Find where the given text appears and provide that cell's center as (x, y) coordinate. 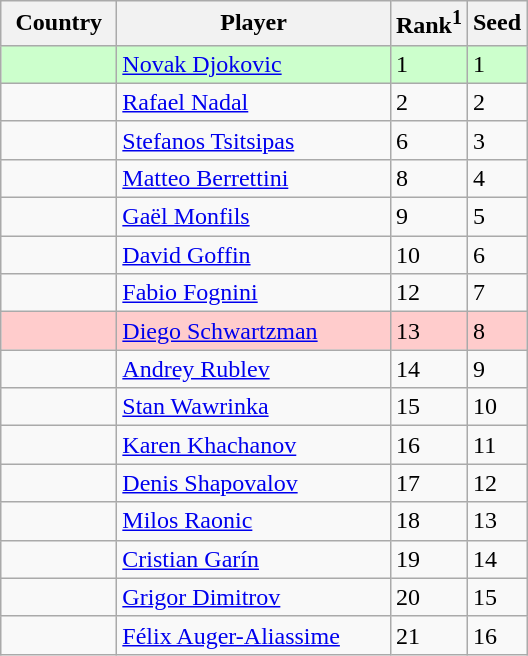
Rank1 (428, 24)
Félix Auger-Aliassime (254, 635)
Denis Shapovalov (254, 483)
Stan Wawrinka (254, 407)
Grigor Dimitrov (254, 597)
Fabio Fognini (254, 293)
Gaël Monfils (254, 217)
3 (496, 140)
Rafael Nadal (254, 102)
21 (428, 635)
4 (496, 178)
Diego Schwartzman (254, 331)
Cristian Garín (254, 559)
Seed (496, 24)
19 (428, 559)
11 (496, 445)
18 (428, 521)
Novak Djokovic (254, 64)
Player (254, 24)
Stefanos Tsitsipas (254, 140)
17 (428, 483)
Karen Khachanov (254, 445)
David Goffin (254, 255)
5 (496, 217)
Milos Raonic (254, 521)
Andrey Rublev (254, 369)
20 (428, 597)
Matteo Berrettini (254, 178)
7 (496, 293)
Country (59, 24)
